Return (x, y) of the center of cell containing provided text 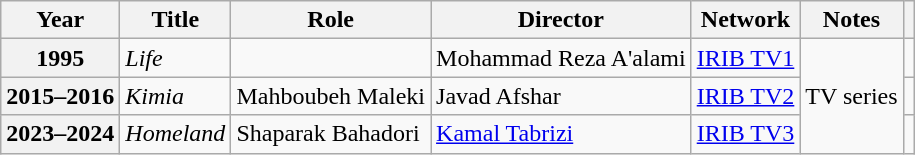
Mahboubeh Maleki (331, 96)
IRIB TV3 (746, 134)
2015–2016 (60, 96)
Director (562, 20)
Life (176, 58)
Kimia (176, 96)
Year (60, 20)
IRIB TV2 (746, 96)
Title (176, 20)
Role (331, 20)
Notes (852, 20)
Homeland (176, 134)
Network (746, 20)
Javad Afshar (562, 96)
IRIB TV1 (746, 58)
Mohammad Reza A'alami (562, 58)
TV series (852, 96)
Shaparak Bahadori (331, 134)
Kamal Tabrizi (562, 134)
1995 (60, 58)
2023–2024 (60, 134)
